Extract the (x, y) coordinate from the center of the cell holding the provided text.  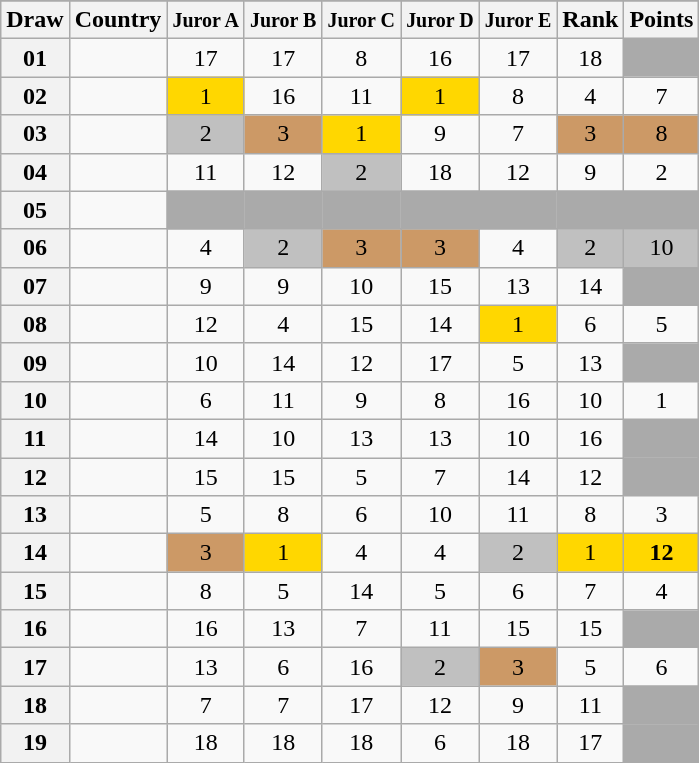
Juror E (518, 20)
19 (35, 743)
04 (35, 172)
Juror A (206, 20)
09 (35, 362)
Juror C (362, 20)
03 (35, 134)
01 (35, 58)
05 (35, 210)
08 (35, 324)
Juror D (440, 20)
06 (35, 248)
Draw (35, 20)
Rank (590, 20)
02 (35, 96)
07 (35, 286)
Country (118, 20)
Juror B (283, 20)
Points (662, 20)
